Return the (X, Y) coordinate for the center point of the cell that contains the specified text.  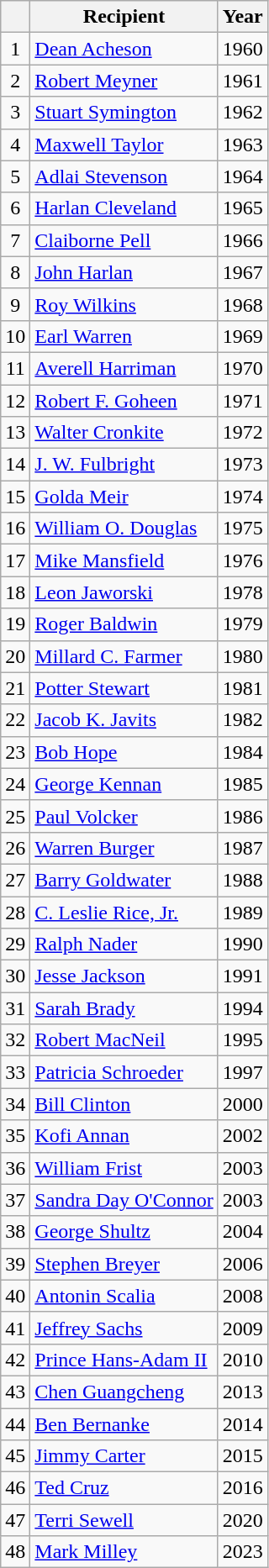
Roy Wilkins (124, 304)
42 (15, 1360)
Bill Clinton (124, 1104)
Dean Acheson (124, 49)
2015 (242, 1456)
4 (15, 145)
Kofi Annan (124, 1136)
11 (15, 368)
2013 (242, 1392)
1969 (242, 336)
Antonin Scalia (124, 1296)
1987 (242, 848)
44 (15, 1424)
37 (15, 1200)
40 (15, 1296)
48 (15, 1552)
33 (15, 1072)
1976 (242, 560)
2006 (242, 1264)
45 (15, 1456)
10 (15, 336)
13 (15, 433)
Mark Milley (124, 1552)
2010 (242, 1360)
Millard C. Farmer (124, 656)
Adlai Stevenson (124, 176)
Harlan Cleveland (124, 208)
14 (15, 465)
1997 (242, 1072)
20 (15, 656)
C. Leslie Rice, Jr. (124, 912)
29 (15, 944)
23 (15, 752)
1971 (242, 401)
Chen Guangcheng (124, 1392)
George Shultz (124, 1232)
2020 (242, 1520)
Stuart Symington (124, 113)
2014 (242, 1424)
19 (15, 624)
Barry Goldwater (124, 880)
Maxwell Taylor (124, 145)
32 (15, 1040)
Jacob K. Javits (124, 720)
Sandra Day O'Connor (124, 1200)
1981 (242, 688)
12 (15, 401)
Walter Cronkite (124, 433)
24 (15, 784)
Patricia Schroeder (124, 1072)
1965 (242, 208)
George Kennan (124, 784)
35 (15, 1136)
Paul Volcker (124, 816)
1962 (242, 113)
1964 (242, 176)
38 (15, 1232)
1985 (242, 784)
2008 (242, 1296)
27 (15, 880)
Ben Bernanke (124, 1424)
21 (15, 688)
1978 (242, 592)
6 (15, 208)
Jeffrey Sachs (124, 1328)
2023 (242, 1552)
Roger Baldwin (124, 624)
Robert F. Goheen (124, 401)
1988 (242, 880)
1967 (242, 272)
1989 (242, 912)
1974 (242, 497)
Potter Stewart (124, 688)
31 (15, 1008)
30 (15, 976)
2000 (242, 1104)
Claiborne Pell (124, 240)
2002 (242, 1136)
9 (15, 304)
Jesse Jackson (124, 976)
1961 (242, 81)
Bob Hope (124, 752)
1980 (242, 656)
2016 (242, 1488)
1968 (242, 304)
1966 (242, 240)
1963 (242, 145)
36 (15, 1168)
1973 (242, 465)
1 (15, 49)
1984 (242, 752)
41 (15, 1328)
Year (242, 17)
5 (15, 176)
Ted Cruz (124, 1488)
1982 (242, 720)
3 (15, 113)
Leon Jaworski (124, 592)
Jimmy Carter (124, 1456)
26 (15, 848)
Mike Mansfield (124, 560)
1975 (242, 529)
Golda Meir (124, 497)
7 (15, 240)
J. W. Fulbright (124, 465)
Averell Harriman (124, 368)
Recipient (124, 17)
2 (15, 81)
Terri Sewell (124, 1520)
39 (15, 1264)
47 (15, 1520)
Warren Burger (124, 848)
17 (15, 560)
Ralph Nader (124, 944)
1979 (242, 624)
Robert MacNeil (124, 1040)
25 (15, 816)
1986 (242, 816)
16 (15, 529)
15 (15, 497)
2009 (242, 1328)
Stephen Breyer (124, 1264)
William Frist (124, 1168)
18 (15, 592)
43 (15, 1392)
1970 (242, 368)
Prince Hans-Adam II (124, 1360)
46 (15, 1488)
William O. Douglas (124, 529)
Robert Meyner (124, 81)
28 (15, 912)
1972 (242, 433)
1960 (242, 49)
1994 (242, 1008)
2004 (242, 1232)
1991 (242, 976)
22 (15, 720)
34 (15, 1104)
John Harlan (124, 272)
Earl Warren (124, 336)
Sarah Brady (124, 1008)
1990 (242, 944)
1995 (242, 1040)
8 (15, 272)
